Output the [X, Y] coordinate of the center of the cell containing the given text.  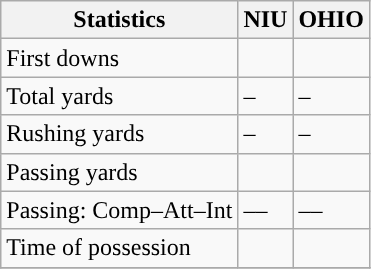
First downs [120, 58]
Passing: Comp–Att–Int [120, 210]
NIU [266, 20]
Passing yards [120, 172]
OHIO [331, 20]
Rushing yards [120, 134]
Total yards [120, 96]
Statistics [120, 20]
Time of possession [120, 248]
